Return (x, y) of the center of cell containing provided text 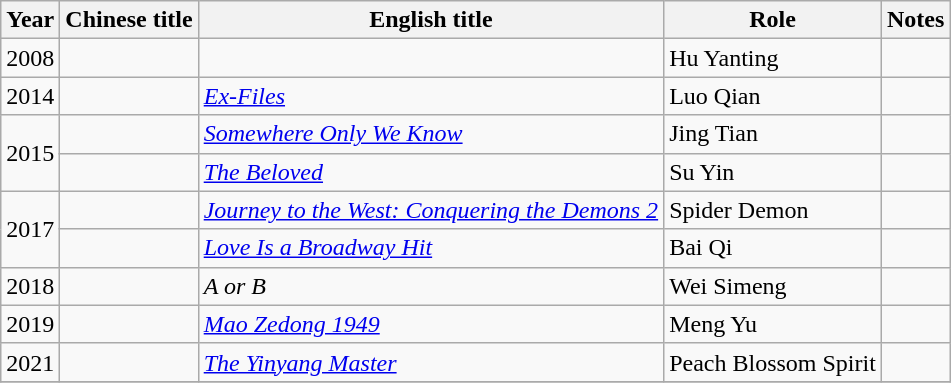
2019 (30, 324)
A or B (430, 286)
Chinese title (129, 20)
Year (30, 20)
Ex-Files (430, 96)
Meng Yu (773, 324)
2021 (30, 362)
The Yinyang Master (430, 362)
Jing Tian (773, 134)
Wei Simeng (773, 286)
Notes (915, 20)
Su Yin (773, 172)
Hu Yanting (773, 58)
Bai Qi (773, 248)
Role (773, 20)
2018 (30, 286)
Peach Blossom Spirit (773, 362)
The Beloved (430, 172)
Spider Demon (773, 210)
2008 (30, 58)
Luo Qian (773, 96)
2015 (30, 153)
2014 (30, 96)
Journey to the West: Conquering the Demons 2 (430, 210)
Somewhere Only We Know (430, 134)
Mao Zedong 1949 (430, 324)
2017 (30, 229)
Love Is a Broadway Hit (430, 248)
English title (430, 20)
